For the text-containing cell, return its midpoint in [x, y] coordinate format. 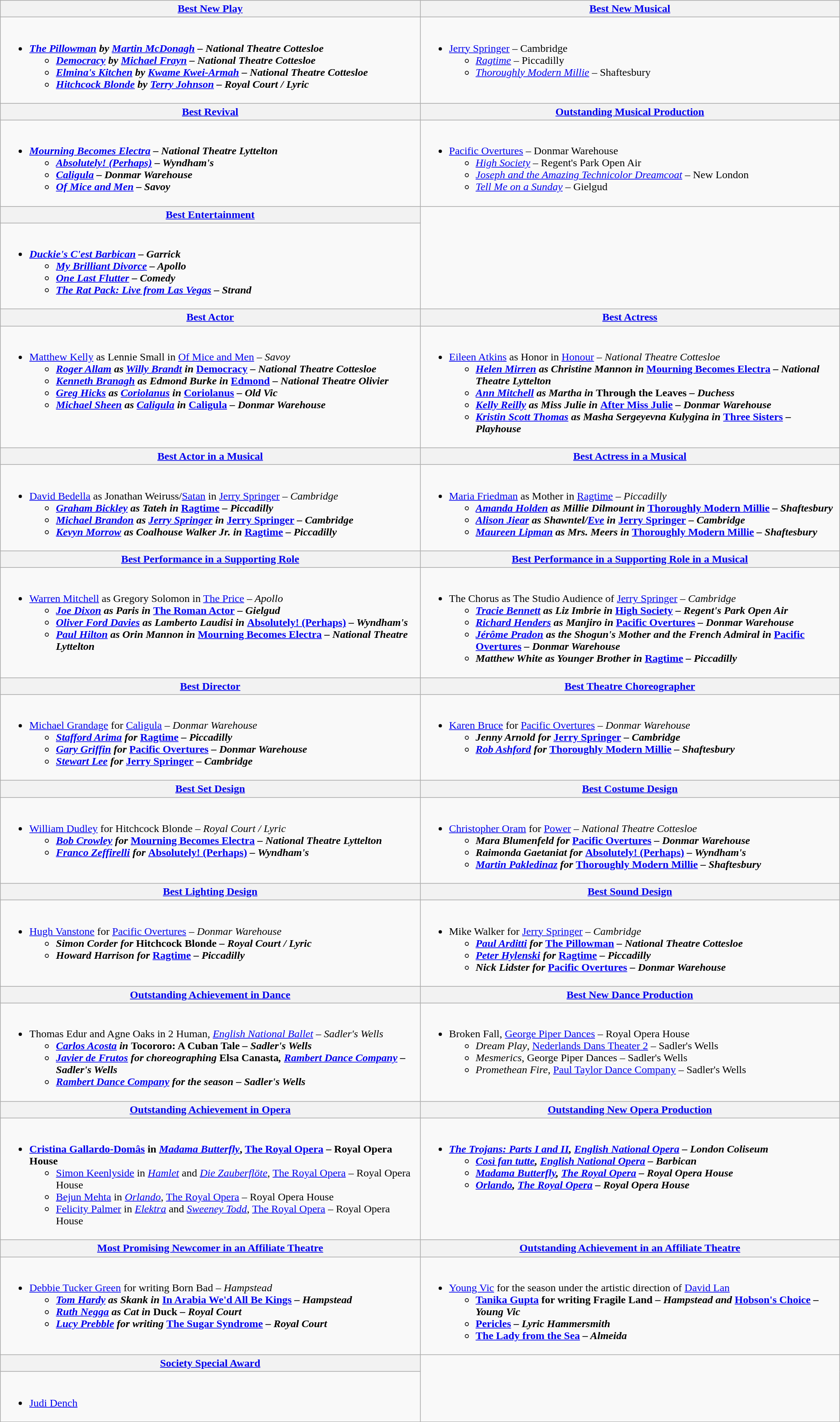
Outstanding Achievement in an Affiliate Theatre [630, 1248]
Best Theatre Choreographer [630, 686]
Best Actress in a Musical [630, 456]
Best Actress [630, 317]
Best New Dance Production [630, 995]
Best Set Design [210, 789]
Hugh Vanstone for Pacific Overtures – Donmar WarehouseSimon Corder for Hitchcock Blonde – Royal Court / LyricHoward Harrison for Ragtime – Piccadilly [210, 943]
Karen Bruce for Pacific Overtures – Donmar WarehouseJenny Arnold for Jerry Springer – CambridgeRob Ashford for Thoroughly Modern Millie – Shaftesbury [630, 738]
Duckie's C'est Barbican – GarrickMy Brilliant Divorce – ApolloOne Last Flutter – ComedyThe Rat Pack: Live from Las Vegas – Strand [210, 266]
Judi Dench [210, 1396]
Outstanding Achievement in Dance [210, 995]
Most Promising Newcomer in an Affiliate Theatre [210, 1248]
Jerry Springer – CambridgeRagtime – PiccadillyThoroughly Modern Millie – Shaftesbury [630, 60]
Mourning Becomes Electra – National Theatre LytteltonAbsolutely! (Perhaps) – Wyndham'sCaligula – Donmar WarehouseOf Mice and Men – Savoy [210, 163]
Best New Musical [630, 9]
Best Director [210, 686]
Outstanding Achievement in Opera [210, 1109]
Best Entertainment [210, 215]
Society Special Award [210, 1363]
Best Performance in a Supporting Role [210, 559]
Best Lighting Design [210, 892]
Best Costume Design [630, 789]
Best Actor [210, 317]
Best Revival [210, 112]
Outstanding Musical Production [630, 112]
Best New Play [210, 9]
Best Sound Design [630, 892]
Outstanding New Opera Production [630, 1109]
Best Actor in a Musical [210, 456]
Best Performance in a Supporting Role in a Musical [630, 559]
